Output the [X, Y] coordinate of the center of the cell containing the given text.  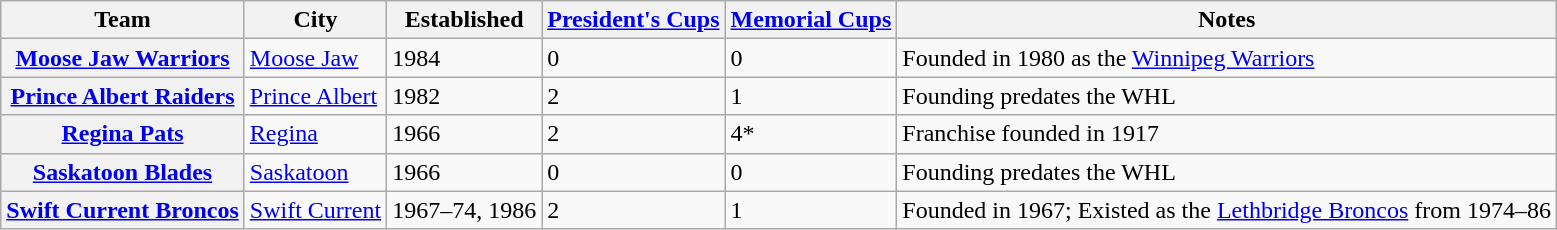
Swift Current Broncos [123, 210]
Established [464, 20]
Prince Albert [315, 96]
Notes [1227, 20]
Founded in 1980 as the Winnipeg Warriors [1227, 58]
City [315, 20]
Saskatoon Blades [123, 172]
Franchise founded in 1917 [1227, 134]
Prince Albert Raiders [123, 96]
Memorial Cups [811, 20]
Regina Pats [123, 134]
4* [811, 134]
1982 [464, 96]
Team [123, 20]
1967–74, 1986 [464, 210]
Saskatoon [315, 172]
Moose Jaw Warriors [123, 58]
Founded in 1967; Existed as the Lethbridge Broncos from 1974–86 [1227, 210]
President's Cups [634, 20]
Regina [315, 134]
Moose Jaw [315, 58]
1984 [464, 58]
Swift Current [315, 210]
